Scan for the cell matching the given text and deliver its [X, Y] coordinate at center. 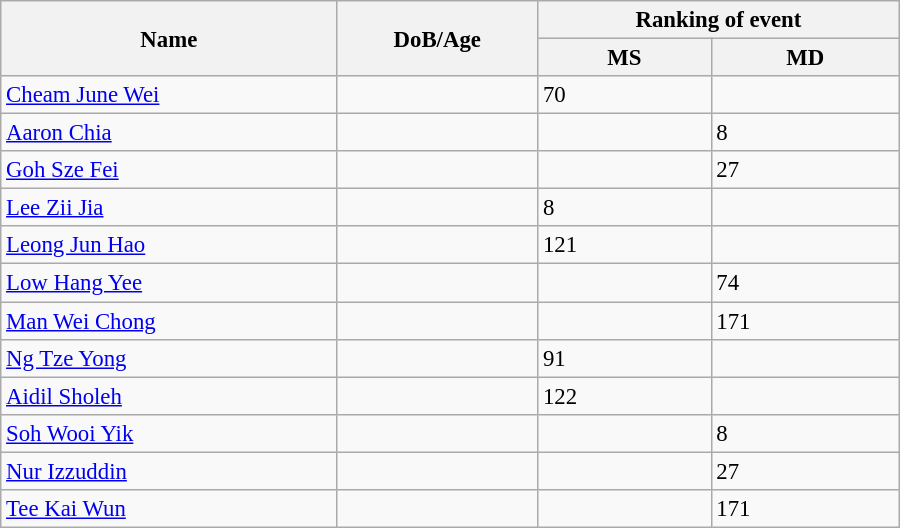
Nur Izzuddin [169, 471]
Tee Kai Wun [169, 509]
MS [624, 58]
Name [169, 38]
Lee Zii Jia [169, 208]
MD [805, 58]
122 [624, 396]
Ng Tze Yong [169, 358]
Aaron Chia [169, 133]
Ranking of event [719, 20]
Cheam June Wei [169, 95]
Low Hang Yee [169, 283]
121 [624, 245]
Aidil Sholeh [169, 396]
Goh Sze Fei [169, 170]
DoB/Age [438, 38]
91 [624, 358]
Leong Jun Hao [169, 245]
Man Wei Chong [169, 321]
Soh Wooi Yik [169, 433]
74 [805, 283]
70 [624, 95]
